Determine the (x, y) coordinate at the center of the cell enclosing the given text.  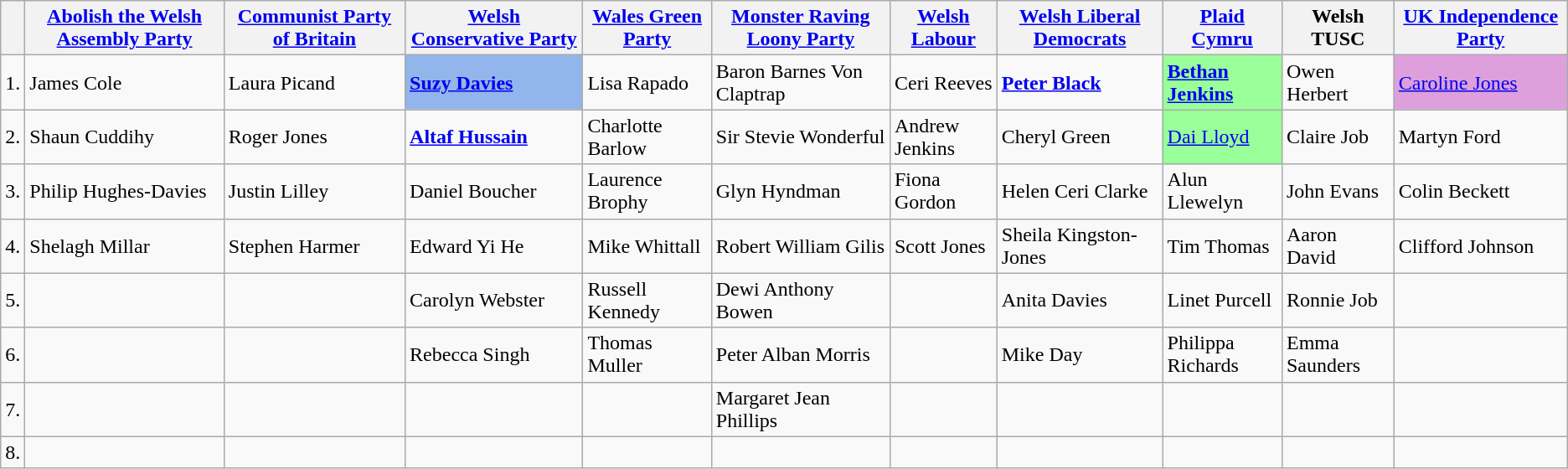
Wales Green Party (647, 28)
Martyn Ford (1481, 137)
Colin Beckett (1481, 191)
Philip Hughes-Davies (124, 191)
8. (13, 452)
John Evans (1338, 191)
7. (13, 409)
Charlotte Barlow (647, 137)
Suzy Davies (494, 82)
Welsh Liberal Democrats (1080, 28)
Owen Herbert (1338, 82)
Tim Thomas (1222, 246)
Dai Lloyd (1222, 137)
Shelagh Millar (124, 246)
Abolish the Welsh Assembly Party (124, 28)
Rebecca Singh (494, 355)
Welsh Labour (943, 28)
Dewi Anthony Bowen (801, 300)
Aaron David (1338, 246)
Lisa Rapado (647, 82)
Scott Jones (943, 246)
Clifford Johnson (1481, 246)
Margaret Jean Phillips (801, 409)
Bethan Jenkins (1222, 82)
Shaun Cuddihy (124, 137)
Andrew Jenkins (943, 137)
4. (13, 246)
Altaf Hussain (494, 137)
Sir Stevie Wonderful (801, 137)
Cheryl Green (1080, 137)
Emma Saunders (1338, 355)
Welsh Conservative Party (494, 28)
Glyn Hyndman (801, 191)
Mike Whittall (647, 246)
Laurence Brophy (647, 191)
Mike Day (1080, 355)
Carolyn Webster (494, 300)
Roger Jones (314, 137)
Anita Davies (1080, 300)
Justin Lilley (314, 191)
Linet Purcell (1222, 300)
2. (13, 137)
Stephen Harmer (314, 246)
Daniel Boucher (494, 191)
Sheila Kingston-Jones (1080, 246)
5. (13, 300)
Ceri Reeves (943, 82)
6. (13, 355)
Russell Kennedy (647, 300)
Fiona Gordon (943, 191)
Monster Raving Loony Party (801, 28)
Plaid Cymru (1222, 28)
UK Independence Party (1481, 28)
Peter Black (1080, 82)
Robert William Gilis (801, 246)
James Cole (124, 82)
Caroline Jones (1481, 82)
Thomas Muller (647, 355)
3. (13, 191)
Alun Llewelyn (1222, 191)
Claire Job (1338, 137)
Philippa Richards (1222, 355)
Communist Party of Britain (314, 28)
Edward Yi He (494, 246)
1. (13, 82)
Baron Barnes Von Claptrap (801, 82)
Welsh TUSC (1338, 28)
Peter Alban Morris (801, 355)
Laura Picand (314, 82)
Helen Ceri Clarke (1080, 191)
Ronnie Job (1338, 300)
